Scan for the cell matching the given text and deliver its (X, Y) coordinate at center. 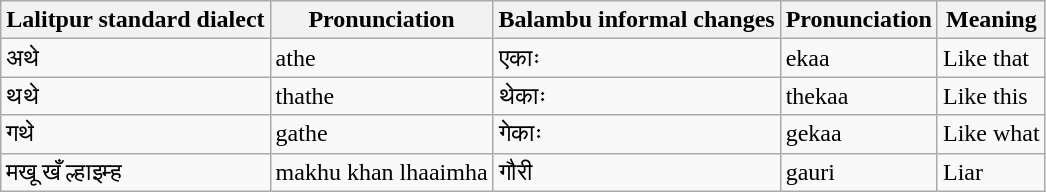
Lalitpur standard dialect (136, 20)
थथे (136, 96)
Meaning (991, 20)
Like this (991, 96)
Like that (991, 58)
gekaa (858, 134)
गौरी (636, 172)
गेकाः (636, 134)
makhu khan lhaaimha (382, 172)
Balambu informal changes (636, 20)
मखू खँ ल्हाइम्ह (136, 172)
athe (382, 58)
gathe (382, 134)
thathe (382, 96)
एकाः (636, 58)
gauri (858, 172)
गथे (136, 134)
थेकाः (636, 96)
Like what (991, 134)
Liar (991, 172)
thekaa (858, 96)
अथे (136, 58)
ekaa (858, 58)
